For the text-containing cell, return its midpoint in [X, Y] coordinate format. 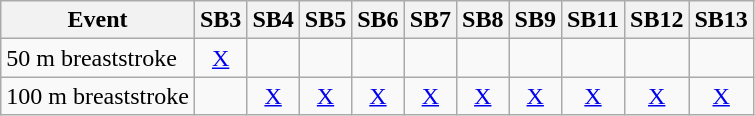
SB5 [325, 20]
SB4 [273, 20]
SB6 [378, 20]
SB3 [220, 20]
SB13 [721, 20]
50 m breaststroke [98, 58]
SB8 [483, 20]
SB9 [535, 20]
SB12 [657, 20]
SB7 [430, 20]
SB11 [592, 20]
Event [98, 20]
100 m breaststroke [98, 96]
